Detect which cell encompasses the target text, then output its (X, Y) center coordinate. 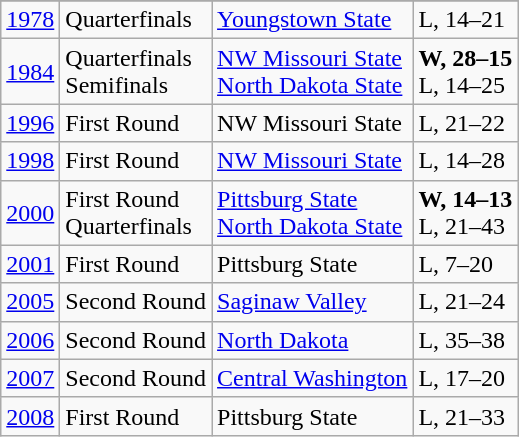
Pittsburg StateNorth Dakota State (312, 212)
NW Missouri StateNorth Dakota State (312, 72)
1996 (30, 123)
QuarterfinalsSemifinals (136, 72)
2008 (30, 416)
Central Washington (312, 378)
L, 21–33 (466, 416)
L, 14–28 (466, 161)
North Dakota (312, 340)
2005 (30, 302)
L, 35–38 (466, 340)
L, 21–22 (466, 123)
Quarterfinals (136, 20)
1978 (30, 20)
2006 (30, 340)
1998 (30, 161)
Saginaw Valley (312, 302)
W, 28–15L, 14–25 (466, 72)
L, 14–21 (466, 20)
1984 (30, 72)
L, 21–24 (466, 302)
L, 17–20 (466, 378)
2000 (30, 212)
2001 (30, 264)
Youngstown State (312, 20)
W, 14–13L, 21–43 (466, 212)
First RoundQuarterfinals (136, 212)
L, 7–20 (466, 264)
2007 (30, 378)
